From the cell containing the given text, extract its center point as (x, y) coordinate. 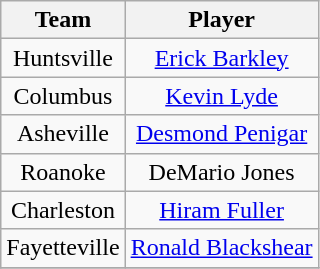
Ronald Blackshear (222, 248)
Team (63, 20)
Erick Barkley (222, 58)
Charleston (63, 210)
Player (222, 20)
Roanoke (63, 172)
Desmond Penigar (222, 134)
Columbus (63, 96)
Kevin Lyde (222, 96)
DeMario Jones (222, 172)
Hiram Fuller (222, 210)
Asheville (63, 134)
Fayetteville (63, 248)
Huntsville (63, 58)
